Find where the given text appears and provide that cell's center as [x, y] coordinate. 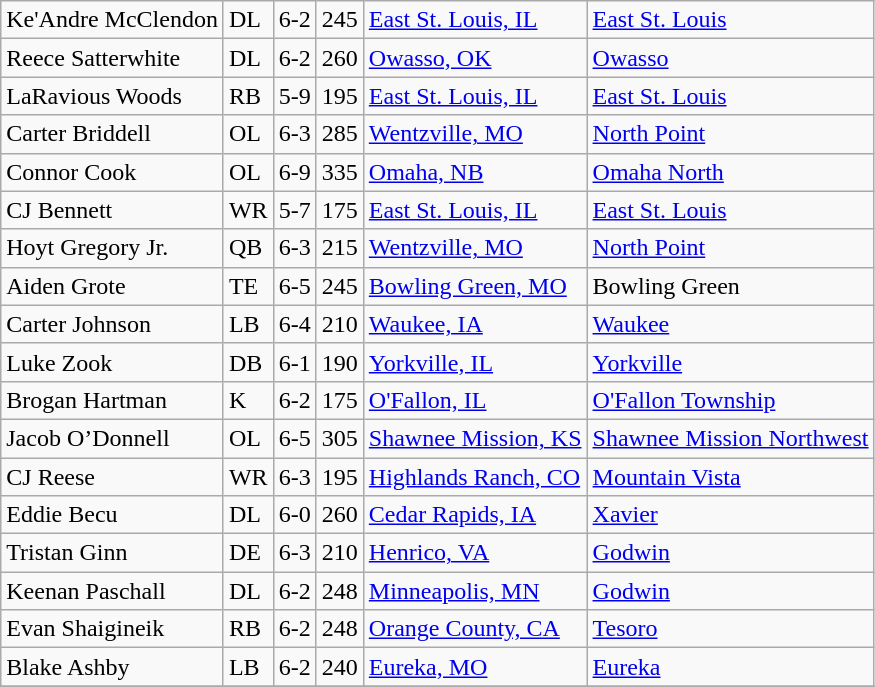
Connor Cook [112, 172]
Omaha North [730, 172]
Jacob O’Donnell [112, 438]
QB [248, 248]
Omaha, NB [475, 172]
Bowling Green, MO [475, 286]
Waukee [730, 324]
Ke'Andre McClendon [112, 20]
Tristan Ginn [112, 553]
Reece Satterwhite [112, 58]
Evan Shaigineik [112, 629]
215 [340, 248]
LaRavious Woods [112, 96]
Eureka [730, 667]
Carter Johnson [112, 324]
335 [340, 172]
5-7 [294, 210]
190 [340, 362]
DE [248, 553]
6-1 [294, 362]
Carter Briddell [112, 134]
Waukee, IA [475, 324]
Blake Ashby [112, 667]
6-0 [294, 515]
305 [340, 438]
285 [340, 134]
TE [248, 286]
Minneapolis, MN [475, 591]
O'Fallon, IL [475, 400]
Cedar Rapids, IA [475, 515]
O'Fallon Township [730, 400]
240 [340, 667]
Henrico, VA [475, 553]
6-4 [294, 324]
Yorkville [730, 362]
Shawnee Mission, KS [475, 438]
Tesoro [730, 629]
Bowling Green [730, 286]
Highlands Ranch, CO [475, 477]
Eddie Becu [112, 515]
CJ Bennett [112, 210]
Owasso, OK [475, 58]
5-9 [294, 96]
Hoyt Gregory Jr. [112, 248]
Keenan Paschall [112, 591]
Mountain Vista [730, 477]
Owasso [730, 58]
K [248, 400]
Eureka, MO [475, 667]
Luke Zook [112, 362]
Orange County, CA [475, 629]
DB [248, 362]
Yorkville, IL [475, 362]
6-9 [294, 172]
Shawnee Mission Northwest [730, 438]
CJ Reese [112, 477]
Brogan Hartman [112, 400]
Xavier [730, 515]
Aiden Grote [112, 286]
